Find where the given text appears and provide that cell's center as [x, y] coordinate. 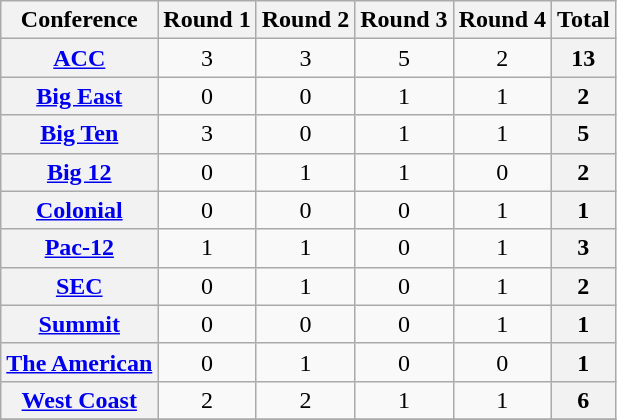
Round 2 [305, 20]
Round 3 [404, 20]
The American [80, 362]
Total [584, 20]
Round 4 [502, 20]
Round 1 [207, 20]
Conference [80, 20]
ACC [80, 58]
West Coast [80, 400]
Summit [80, 324]
Big 12 [80, 172]
SEC [80, 286]
Pac-12 [80, 248]
Big East [80, 96]
Big Ten [80, 134]
13 [584, 58]
Colonial [80, 210]
6 [584, 400]
